Capture the cell that displays the provided text and extract its (X, Y) central coordinate. 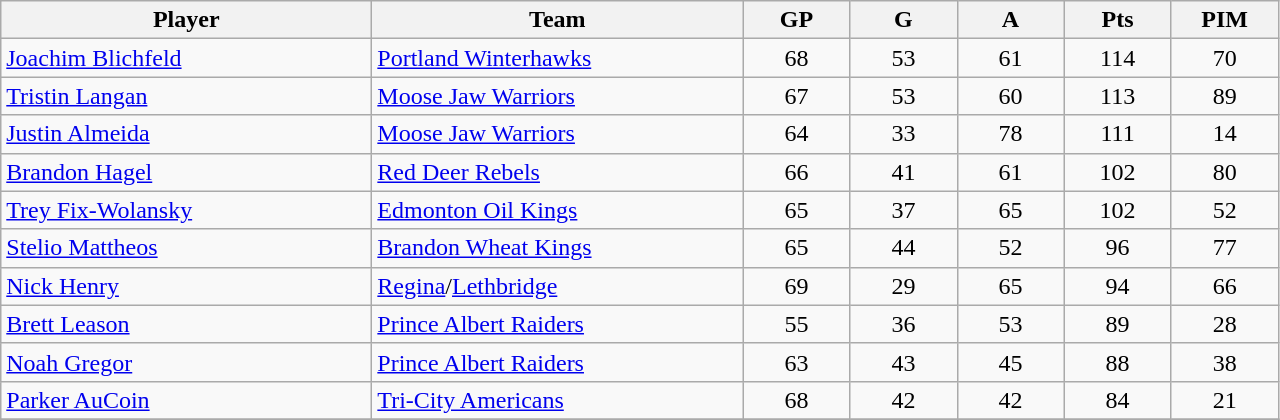
29 (904, 286)
36 (904, 324)
114 (1118, 58)
94 (1118, 286)
84 (1118, 400)
70 (1224, 58)
Red Deer Rebels (558, 172)
Justin Almeida (186, 134)
60 (1010, 96)
Brandon Hagel (186, 172)
64 (796, 134)
A (1010, 20)
44 (904, 248)
113 (1118, 96)
96 (1118, 248)
41 (904, 172)
38 (1224, 362)
28 (1224, 324)
G (904, 20)
Joachim Blichfeld (186, 58)
78 (1010, 134)
Pts (1118, 20)
Tri-City Americans (558, 400)
67 (796, 96)
77 (1224, 248)
Noah Gregor (186, 362)
69 (796, 286)
Stelio Mattheos (186, 248)
GP (796, 20)
Regina/Lethbridge (558, 286)
Edmonton Oil Kings (558, 210)
63 (796, 362)
Team (558, 20)
Trey Fix-Wolansky (186, 210)
Brett Leason (186, 324)
111 (1118, 134)
14 (1224, 134)
88 (1118, 362)
55 (796, 324)
PIM (1224, 20)
21 (1224, 400)
Player (186, 20)
33 (904, 134)
Portland Winterhawks (558, 58)
Parker AuCoin (186, 400)
Nick Henry (186, 286)
37 (904, 210)
45 (1010, 362)
Brandon Wheat Kings (558, 248)
43 (904, 362)
Tristin Langan (186, 96)
80 (1224, 172)
